Return the (X, Y) coordinate for the center point of the cell that contains the specified text.  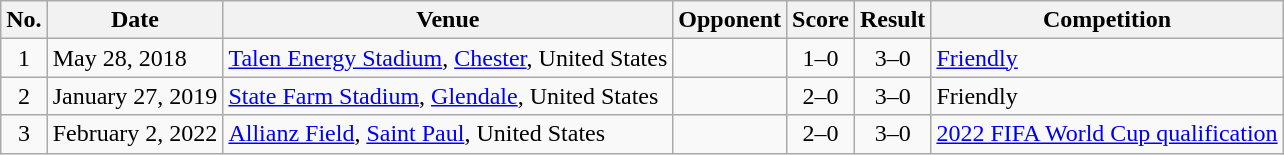
May 28, 2018 (135, 58)
Talen Energy Stadium, Chester, United States (448, 58)
Date (135, 20)
Venue (448, 20)
January 27, 2019 (135, 96)
February 2, 2022 (135, 134)
Score (821, 20)
2 (24, 96)
Competition (1107, 20)
1 (24, 58)
1–0 (821, 58)
Allianz Field, Saint Paul, United States (448, 134)
Result (892, 20)
Opponent (730, 20)
2022 FIFA World Cup qualification (1107, 134)
No. (24, 20)
State Farm Stadium, Glendale, United States (448, 96)
3 (24, 134)
